Output the (x, y) coordinate of the center of the cell containing the given text.  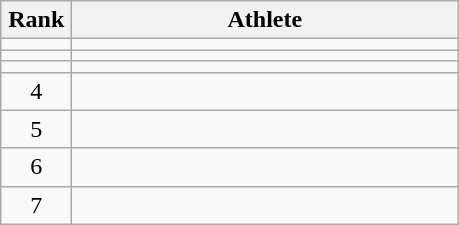
5 (36, 129)
7 (36, 205)
6 (36, 167)
Athlete (265, 20)
Rank (36, 20)
4 (36, 91)
